Identify which cell holds the provided text, then report its (X, Y) central coordinate. 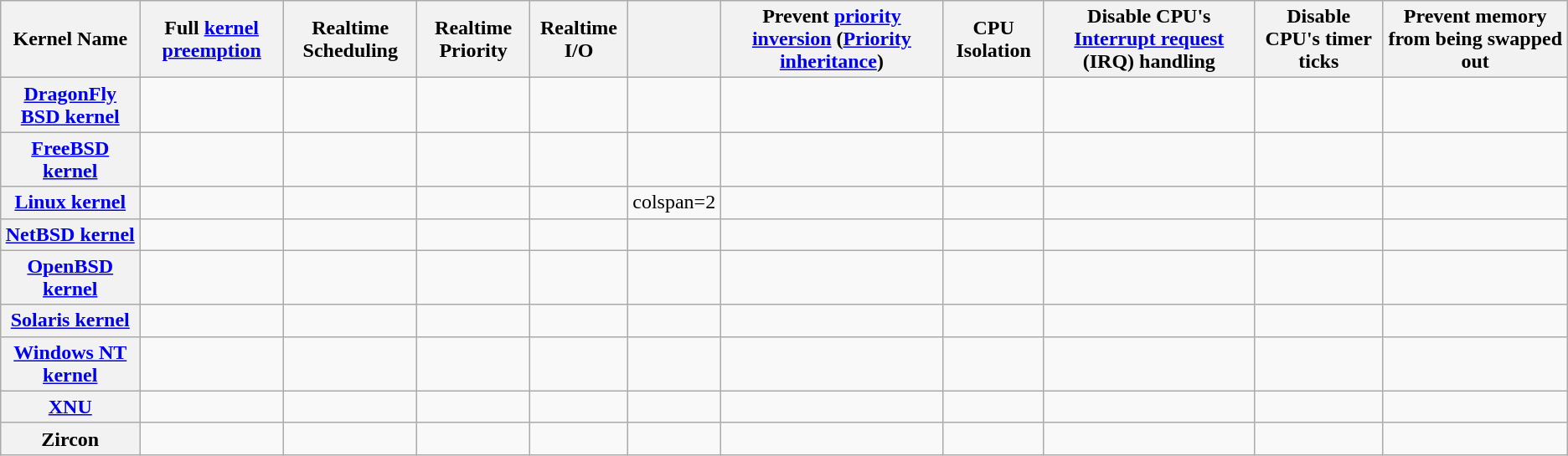
Realtime I/O (579, 39)
colspan=2 (674, 202)
OpenBSD kernel (70, 278)
Prevent priority inversion (Priority inheritance) (832, 39)
Windows NT kernel (70, 363)
NetBSD kernel (70, 234)
XNU (70, 407)
Linux kernel (70, 202)
DragonFly BSD kernel (70, 105)
Full kernel preemption (212, 39)
Zircon (70, 438)
Disable CPU's timer ticks (1318, 39)
Solaris kernel (70, 320)
CPU Isolation (993, 39)
Realtime Priority (473, 39)
FreeBSD kernel (70, 159)
Kernel Name (70, 39)
Disable CPU's Interrupt request (IRQ) handling (1149, 39)
Prevent memory from being swapped out (1475, 39)
Realtime Scheduling (350, 39)
